Search for the cell housing the specified text and yield its [x, y] center coordinate. 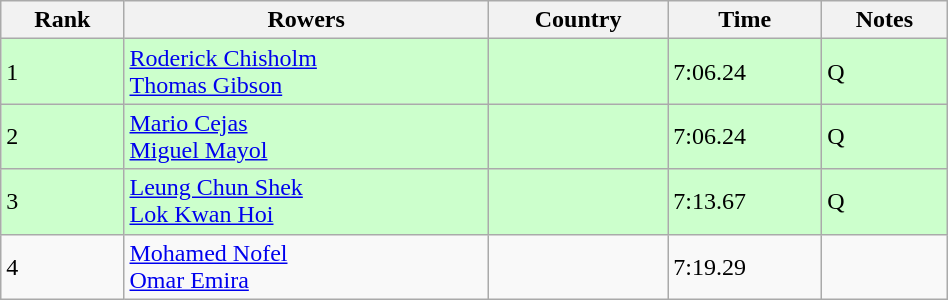
7:13.67 [745, 202]
Leung Chun ShekLok Kwan Hoi [306, 202]
Roderick ChisholmThomas Gibson [306, 72]
4 [62, 266]
Rowers [306, 20]
Mario CejasMiguel Mayol [306, 136]
2 [62, 136]
Mohamed NofelOmar Emira [306, 266]
Time [745, 20]
3 [62, 202]
7:19.29 [745, 266]
Country [578, 20]
Notes [885, 20]
Rank [62, 20]
1 [62, 72]
